Find where the given text appears and provide that cell's center as [x, y] coordinate. 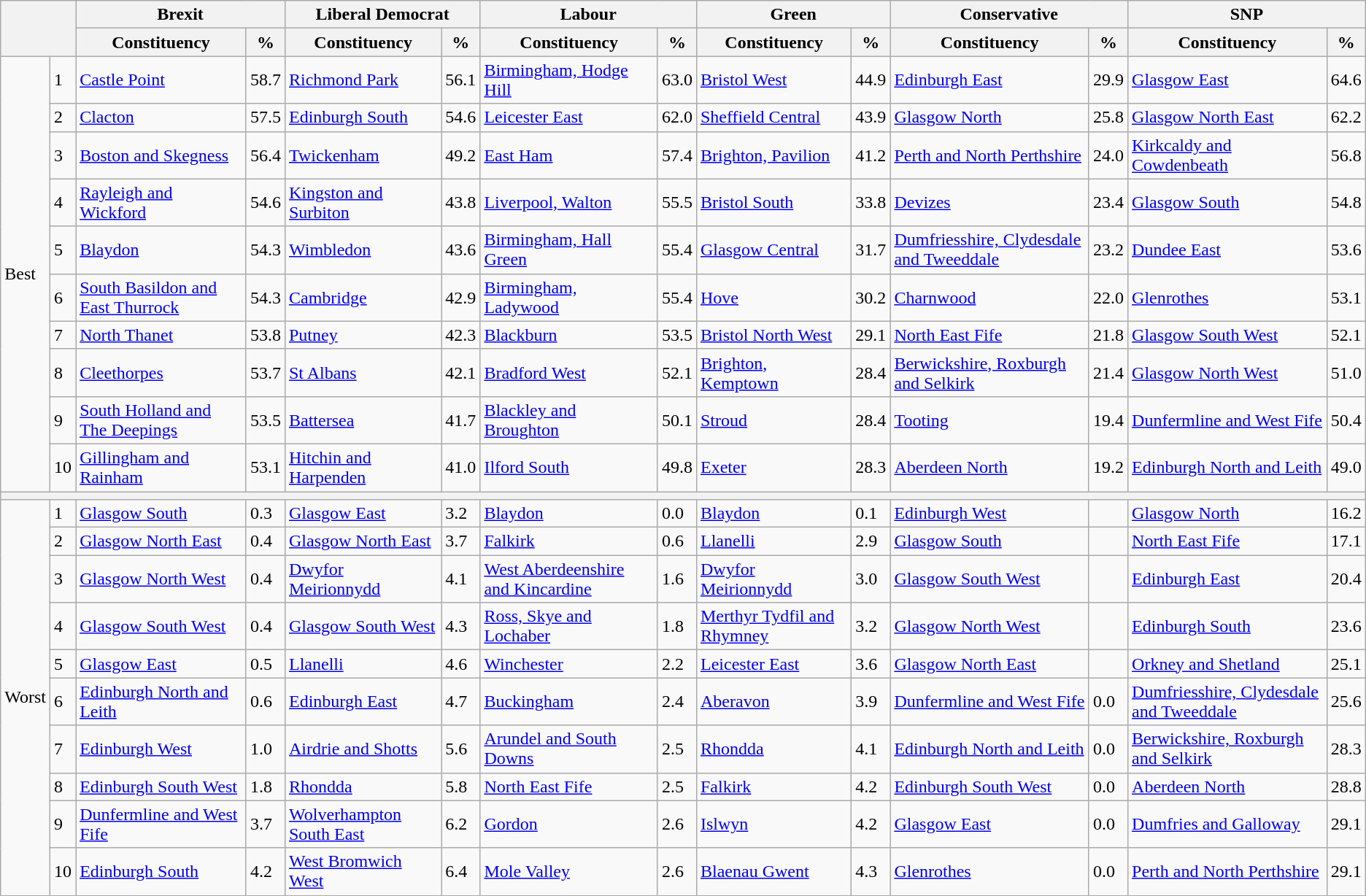
Brighton, Pavilion [773, 155]
Hitchin and Harpenden [363, 467]
Blackley and Broughton [569, 420]
Castle Point [161, 80]
Green [792, 15]
Dumfries and Galloway [1227, 824]
5.8 [461, 787]
17.1 [1346, 541]
Ross, Skye and Lochaber [569, 626]
Glasgow Central [773, 250]
41.7 [461, 420]
33.8 [871, 203]
Liberal Democrat [382, 15]
SNP [1247, 15]
42.1 [461, 372]
4.7 [461, 702]
64.6 [1346, 80]
6.2 [461, 824]
Richmond Park [363, 80]
Dundee East [1227, 250]
Kirkcaldy and Cowdenbeath [1227, 155]
21.8 [1108, 335]
24.0 [1108, 155]
49.8 [677, 467]
25.8 [1108, 117]
Gordon [569, 824]
55.5 [677, 203]
Devizes [989, 203]
Mole Valley [569, 871]
Bradford West [569, 372]
Birmingham, Ladywood [569, 298]
6.4 [461, 871]
56.8 [1346, 155]
Wimbledon [363, 250]
42.3 [461, 335]
43.8 [461, 203]
3.6 [871, 664]
Blackburn [569, 335]
53.8 [266, 335]
57.4 [677, 155]
41.2 [871, 155]
Buckingham [569, 702]
Cleethorpes [161, 372]
Rayleigh and Wickford [161, 203]
51.0 [1346, 372]
Liverpool, Walton [569, 203]
Ilford South [569, 467]
2.2 [677, 664]
Winchester [569, 664]
21.4 [1108, 372]
Tooting [989, 420]
1.6 [677, 579]
56.1 [461, 80]
Cambridge [363, 298]
2.4 [677, 702]
Bristol North West [773, 335]
Brighton, Kemptown [773, 372]
Boston and Skegness [161, 155]
58.7 [266, 80]
0.3 [266, 514]
Merthyr Tydfil and Rhymney [773, 626]
41.0 [461, 467]
Bristol South [773, 203]
Orkney and Shetland [1227, 664]
Worst [26, 698]
Battersea [363, 420]
5.6 [461, 749]
63.0 [677, 80]
Aberavon [773, 702]
62.2 [1346, 117]
Best [26, 274]
South Basildon and East Thurrock [161, 298]
Twickenham [363, 155]
23.4 [1108, 203]
Brexit [181, 15]
St Albans [363, 372]
Bristol West [773, 80]
42.9 [461, 298]
22.0 [1108, 298]
43.9 [871, 117]
Wolverhampton South East [363, 824]
19.2 [1108, 467]
0.1 [871, 514]
62.0 [677, 117]
Exeter [773, 467]
53.6 [1346, 250]
East Ham [569, 155]
29.9 [1108, 80]
4.6 [461, 664]
0.5 [266, 664]
Sheffield Central [773, 117]
49.0 [1346, 467]
Airdrie and Shotts [363, 749]
Charnwood [989, 298]
Kingston and Surbiton [363, 203]
Arundel and South Downs [569, 749]
56.4 [266, 155]
3.9 [871, 702]
2.9 [871, 541]
Hove [773, 298]
Clacton [161, 117]
Labour [588, 15]
23.6 [1346, 626]
Birmingham, Hall Green [569, 250]
1.0 [266, 749]
28.8 [1346, 787]
44.9 [871, 80]
50.4 [1346, 420]
West Bromwich West [363, 871]
Birmingham, Hodge Hill [569, 80]
South Holland and The Deepings [161, 420]
54.8 [1346, 203]
57.5 [266, 117]
Conservative [1009, 15]
Islwyn [773, 824]
16.2 [1346, 514]
Putney [363, 335]
53.7 [266, 372]
Stroud [773, 420]
43.6 [461, 250]
49.2 [461, 155]
23.2 [1108, 250]
25.6 [1346, 702]
25.1 [1346, 664]
3.0 [871, 579]
North Thanet [161, 335]
30.2 [871, 298]
31.7 [871, 250]
Blaenau Gwent [773, 871]
West Aberdeenshire and Kincardine [569, 579]
50.1 [677, 420]
20.4 [1346, 579]
Gillingham and Rainham [161, 467]
19.4 [1108, 420]
